Return [x, y] of the center of cell containing provided text 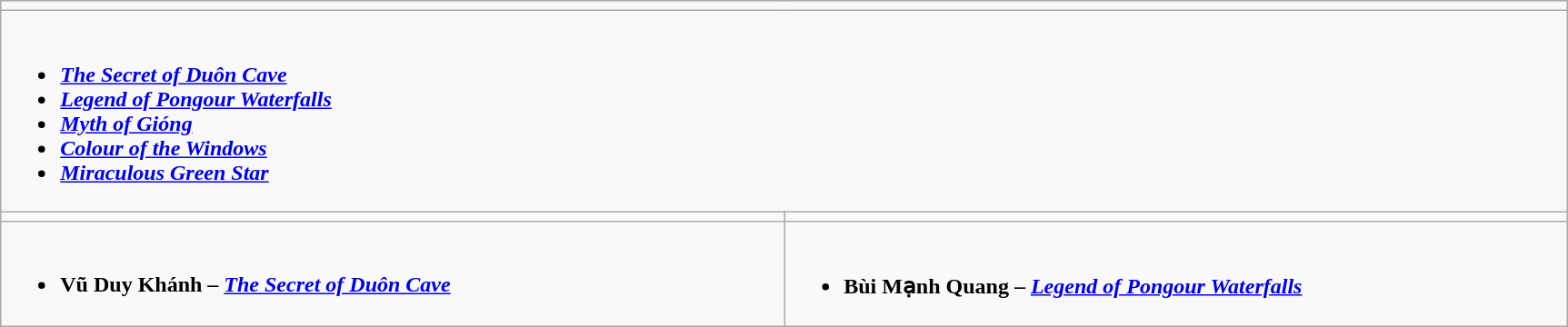
Bùi Mạnh Quang – Legend of Pongour Waterfalls [1176, 274]
The Secret of Duôn Cave Legend of Pongour Waterfalls Myth of Gióng Colour of the WindowsMiraculous Green Star [784, 111]
Vũ Duy Khánh – The Secret of Duôn Cave [393, 274]
